Identify which cell holds the provided text, then report its (X, Y) central coordinate. 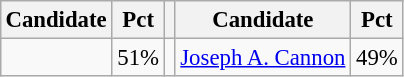
51% (138, 57)
Joseph A. Cannon (263, 57)
49% (377, 57)
